Return (x, y) of the center of cell containing provided text 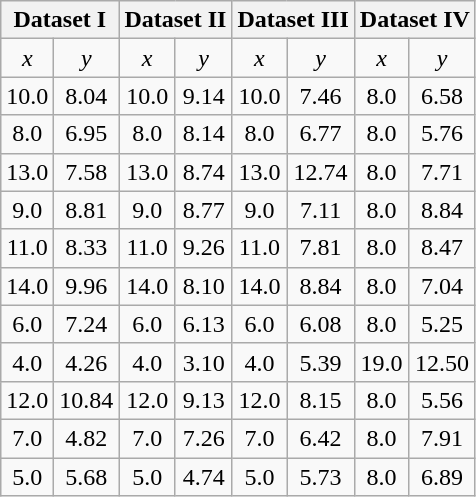
9.96 (86, 286)
12.74 (320, 172)
6.13 (204, 324)
8.33 (86, 248)
7.24 (86, 324)
8.04 (86, 96)
7.81 (320, 248)
9.26 (204, 248)
7.71 (442, 172)
8.47 (442, 248)
8.81 (86, 210)
6.89 (442, 477)
7.46 (320, 96)
12.50 (442, 362)
5.56 (442, 400)
7.91 (442, 438)
Dataset I (60, 20)
19.0 (381, 362)
5.68 (86, 477)
7.58 (86, 172)
6.42 (320, 438)
6.77 (320, 134)
Dataset IV (414, 20)
10.84 (86, 400)
6.58 (442, 96)
5.73 (320, 477)
Dataset III (293, 20)
7.26 (204, 438)
8.10 (204, 286)
5.76 (442, 134)
4.26 (86, 362)
8.14 (204, 134)
7.04 (442, 286)
7.11 (320, 210)
5.39 (320, 362)
9.13 (204, 400)
4.74 (204, 477)
6.08 (320, 324)
8.15 (320, 400)
4.82 (86, 438)
3.10 (204, 362)
9.14 (204, 96)
8.74 (204, 172)
6.95 (86, 134)
5.25 (442, 324)
Dataset II (176, 20)
8.77 (204, 210)
